Locate the cell with the specified text and output its [x, y] center coordinate. 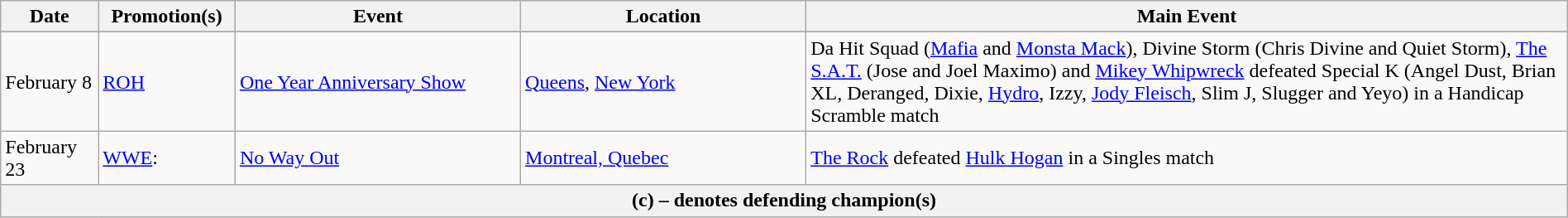
Location [663, 17]
Montreal, Quebec [663, 157]
The Rock defeated Hulk Hogan in a Singles match [1188, 157]
February 8 [50, 81]
Date [50, 17]
Main Event [1188, 17]
WWE: [167, 157]
No Way Out [377, 157]
(c) – denotes defending champion(s) [784, 201]
Queens, New York [663, 81]
Promotion(s) [167, 17]
ROH [167, 81]
One Year Anniversary Show [377, 81]
Event [377, 17]
February 23 [50, 157]
